Capture the cell that displays the provided text and extract its [x, y] central coordinate. 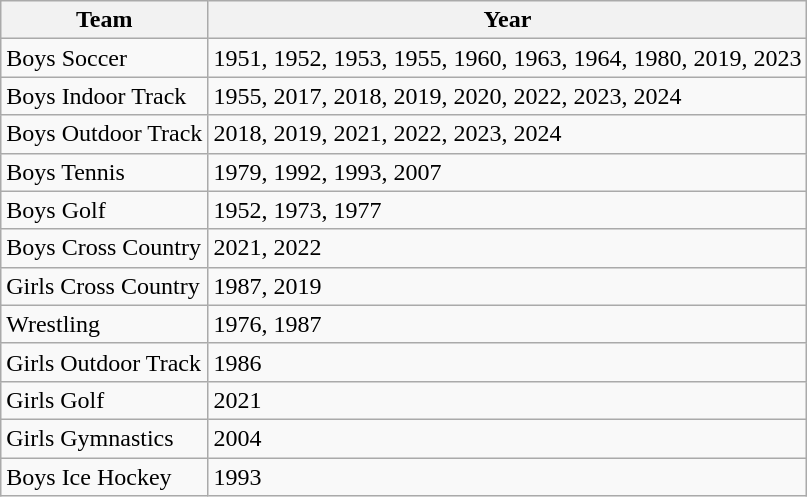
2021 [508, 400]
Girls Gymnastics [104, 438]
1955, 2017, 2018, 2019, 2020, 2022, 2023, 2024 [508, 96]
Boys Golf [104, 210]
1951, 1952, 1953, 1955, 1960, 1963, 1964, 1980, 2019, 2023 [508, 58]
1986 [508, 362]
Team [104, 20]
Girls Outdoor Track [104, 362]
2018, 2019, 2021, 2022, 2023, 2024 [508, 134]
1952, 1973, 1977 [508, 210]
Boys Tennis [104, 172]
Boys Soccer [104, 58]
1976, 1987 [508, 324]
2021, 2022 [508, 248]
Girls Golf [104, 400]
Boys Indoor Track [104, 96]
1993 [508, 477]
Year [508, 20]
Boys Outdoor Track [104, 134]
2004 [508, 438]
Wrestling [104, 324]
Girls Cross Country [104, 286]
Boys Cross Country [104, 248]
1979, 1992, 1993, 2007 [508, 172]
Boys Ice Hockey [104, 477]
1987, 2019 [508, 286]
